For the text-containing cell, return its midpoint in (x, y) coordinate format. 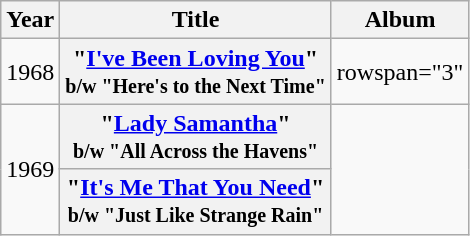
"I've Been Loving You"b/w "Here's to the Next Time" (196, 72)
1968 (30, 72)
Title (196, 20)
"Lady Samantha"b/w "All Across the Havens" (196, 136)
Year (30, 20)
Album (400, 20)
"It's Me That You Need"b/w "Just Like Strange Rain" (196, 202)
1969 (30, 169)
rowspan="3" (400, 72)
